Scan for the cell matching the given text and deliver its [X, Y] coordinate at center. 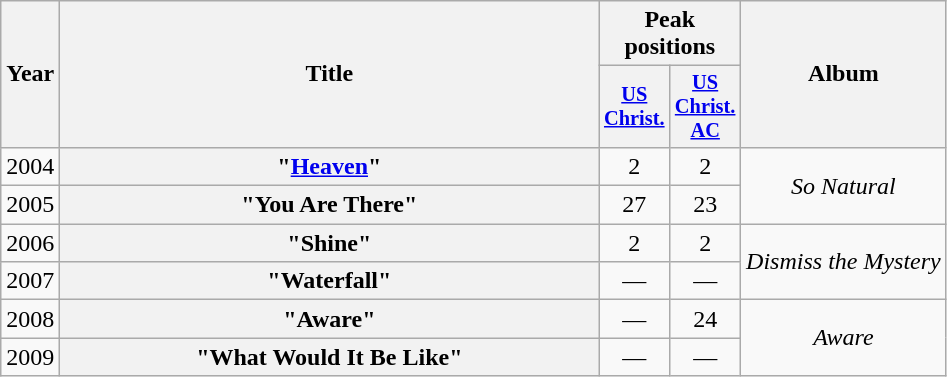
"Waterfall" [330, 281]
2004 [30, 166]
2009 [30, 357]
Peak positions [670, 34]
"Aware" [330, 319]
23 [706, 205]
"What Would It Be Like" [330, 357]
2007 [30, 281]
So Natural [844, 185]
"You Are There" [330, 205]
24 [706, 319]
27 [634, 205]
2005 [30, 205]
Aware [844, 338]
US Christ. AC [706, 107]
"Heaven" [330, 166]
Album [844, 74]
US Christ. [634, 107]
Year [30, 74]
2008 [30, 319]
Title [330, 74]
2006 [30, 243]
"Shine" [330, 243]
Dismiss the Mystery [844, 262]
